Find where the given text appears and provide that cell's center as [X, Y] coordinate. 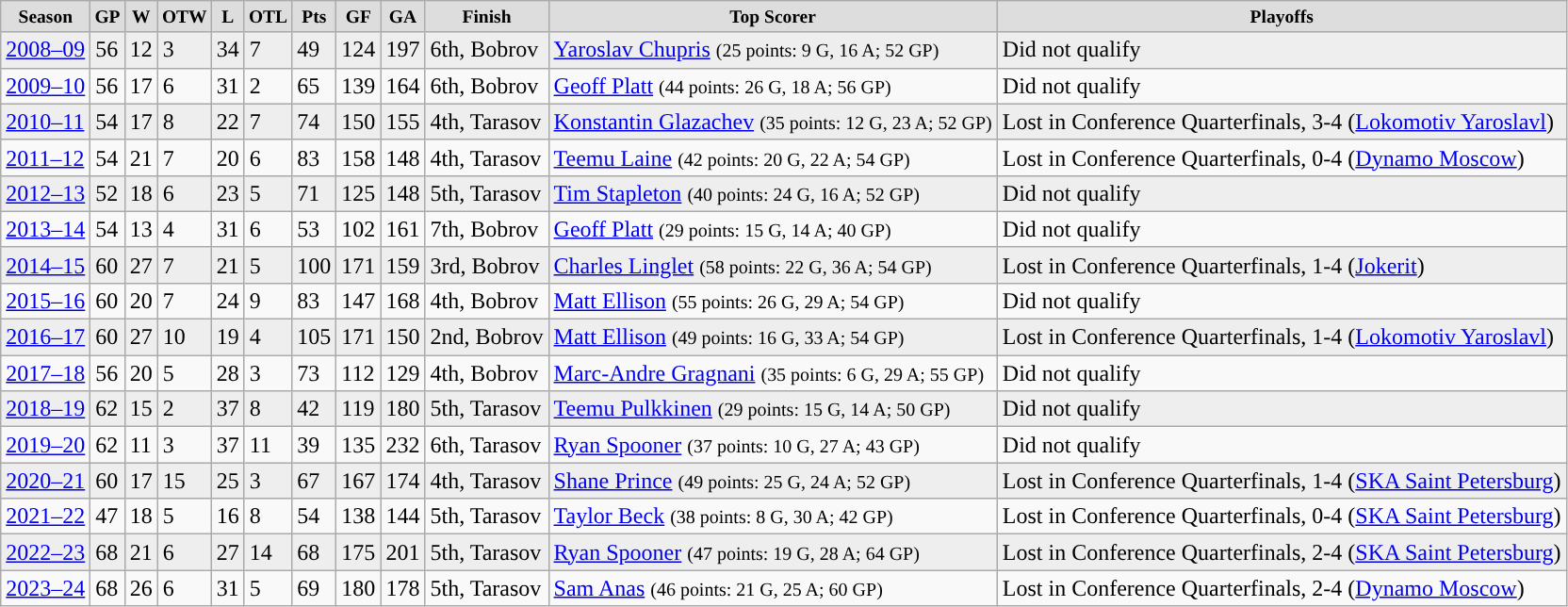
2019–20 [45, 445]
168 [403, 301]
W [141, 17]
232 [403, 445]
67 [315, 481]
174 [403, 481]
161 [403, 229]
Lost in Conference Quarterfinals, 1-4 (SKA Saint Petersburg) [1282, 481]
112 [358, 373]
2020–21 [45, 481]
19 [228, 337]
Lost in Conference Quarterfinals, 3-4 (Lokomotiv Yaroslavl) [1282, 122]
2nd, Bobrov [486, 337]
Geoff Platt (44 points: 26 G, 18 A; 56 GP) [773, 86]
Taylor Beck (38 points: 8 G, 30 A; 42 GP) [773, 517]
GA [403, 17]
26 [141, 588]
124 [358, 50]
2022–23 [45, 552]
201 [403, 552]
2018–19 [45, 409]
9 [268, 301]
Lost in Conference Quarterfinals, 1-4 (Lokomotiv Yaroslavl) [1282, 337]
24 [228, 301]
129 [403, 373]
Sam Anas (46 points: 21 G, 25 A; 60 GP) [773, 588]
Season [45, 17]
2023–24 [45, 588]
100 [315, 265]
Shane Prince (49 points: 25 G, 24 A; 52 GP) [773, 481]
2012–13 [45, 193]
Lost in Conference Quarterfinals, 0-4 (SKA Saint Petersburg) [1282, 517]
2021–22 [45, 517]
74 [315, 122]
16 [228, 517]
144 [403, 517]
155 [403, 122]
6th, Tarasov [486, 445]
Lost in Conference Quarterfinals, 2-4 (Dynamo Moscow) [1282, 588]
Matt Ellison (49 points: 16 G, 33 A; 54 GP) [773, 337]
Teemu Pulkkinen (29 points: 15 G, 14 A; 50 GP) [773, 409]
2008–09 [45, 50]
3rd, Bobrov [486, 265]
167 [358, 481]
2009–10 [45, 86]
65 [315, 86]
71 [315, 193]
39 [315, 445]
13 [141, 229]
159 [403, 265]
2016–17 [45, 337]
102 [358, 229]
GP [107, 17]
Finish [486, 17]
Lost in Conference Quarterfinals, 1-4 (Jokerit) [1282, 265]
49 [315, 50]
105 [315, 337]
Matt Ellison (55 points: 26 G, 29 A; 54 GP) [773, 301]
197 [403, 50]
2017–18 [45, 373]
12 [141, 50]
47 [107, 517]
Top Scorer [773, 17]
2015–16 [45, 301]
135 [358, 445]
Playoffs [1282, 17]
Yaroslav Chupris (25 points: 9 G, 16 A; 52 GP) [773, 50]
Lost in Conference Quarterfinals, 2-4 (SKA Saint Petersburg) [1282, 552]
2013–14 [45, 229]
52 [107, 193]
53 [315, 229]
7th, Bobrov [486, 229]
OTW [185, 17]
175 [358, 552]
Pts [315, 17]
25 [228, 481]
2014–15 [45, 265]
14 [268, 552]
Lost in Conference Quarterfinals, 0-4 (Dynamo Moscow) [1282, 157]
Teemu Laine (42 points: 20 G, 22 A; 54 GP) [773, 157]
Tim Stapleton (40 points: 24 G, 16 A; 52 GP) [773, 193]
158 [358, 157]
22 [228, 122]
OTL [268, 17]
164 [403, 86]
Konstantin Glazachev (35 points: 12 G, 23 A; 52 GP) [773, 122]
2011–12 [45, 157]
Charles Linglet (58 points: 22 G, 36 A; 54 GP) [773, 265]
28 [228, 373]
Ryan Spooner (47 points: 19 G, 28 A; 64 GP) [773, 552]
125 [358, 193]
10 [185, 337]
Marc-Andre Gragnani (35 points: 6 G, 29 A; 55 GP) [773, 373]
GF [358, 17]
139 [358, 86]
73 [315, 373]
147 [358, 301]
34 [228, 50]
138 [358, 517]
2010–11 [45, 122]
119 [358, 409]
Geoff Platt (29 points: 15 G, 14 A; 40 GP) [773, 229]
42 [315, 409]
Ryan Spooner (37 points: 10 G, 27 A; 43 GP) [773, 445]
23 [228, 193]
L [228, 17]
69 [315, 588]
178 [403, 588]
